Return (X, Y) of the center of cell containing provided text 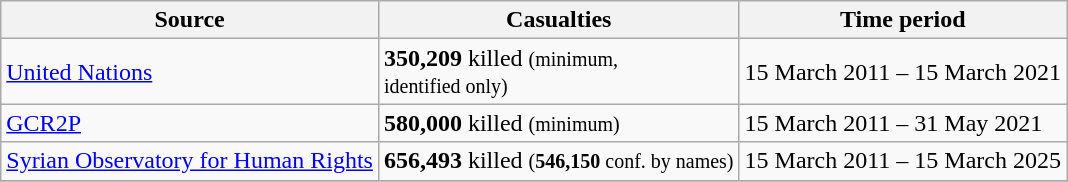
580,000 killed (minimum) (558, 123)
350,209 killed (minimum,identified only) (558, 72)
656,493 killed (546,150 conf. by names) (558, 161)
Casualties (558, 20)
GCR2P (190, 123)
15 March 2011 – 31 May 2021 (902, 123)
Syrian Observatory for Human Rights (190, 161)
Time period (902, 20)
15 March 2011 – 15 March 2021 (902, 72)
Source (190, 20)
15 March 2011 – 15 March 2025 (902, 161)
United Nations (190, 72)
